From the cell containing the given text, extract its center point as [x, y] coordinate. 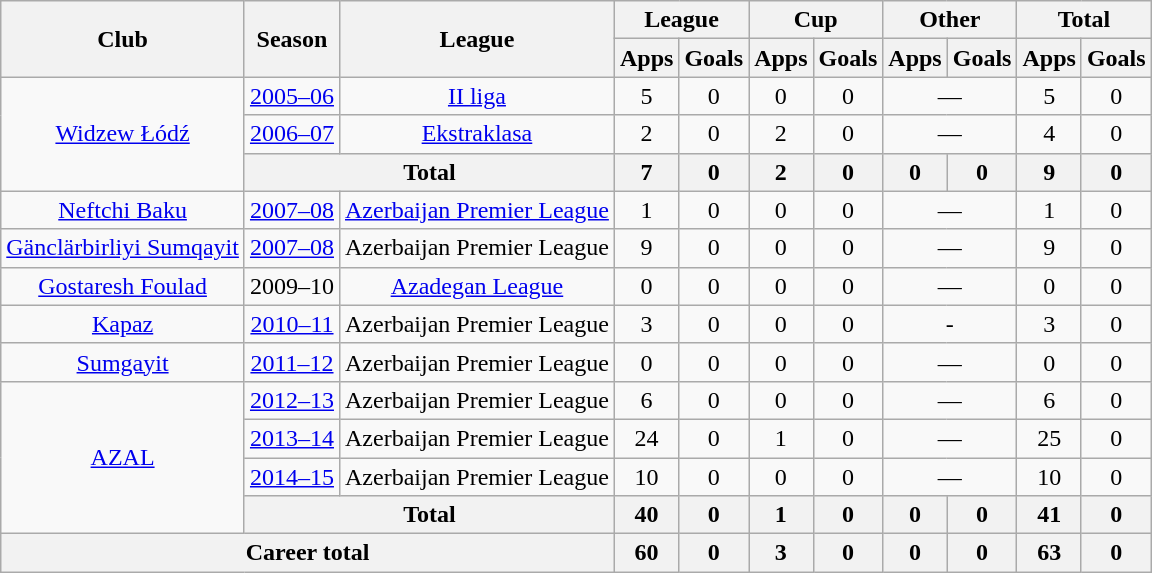
63 [1049, 553]
Widzew Łódź [123, 134]
Neftchi Baku [123, 210]
Ekstraklasa [476, 134]
Kapaz [123, 324]
II liga [476, 96]
2005–06 [292, 96]
Sumgayit [123, 362]
2006–07 [292, 134]
41 [1049, 515]
2010–11 [292, 324]
Gostaresh Foulad [123, 286]
25 [1049, 438]
60 [646, 553]
7 [646, 172]
Career total [308, 553]
Gänclärbirliyi Sumqayit [123, 248]
4 [1049, 134]
40 [646, 515]
2012–13 [292, 400]
Cup [816, 20]
Club [123, 39]
- [950, 324]
AZAL [123, 457]
2011–12 [292, 362]
Season [292, 39]
24 [646, 438]
Azadegan League [476, 286]
2013–14 [292, 438]
2014–15 [292, 477]
Other [950, 20]
2009–10 [292, 286]
